Find where the given text appears and provide that cell's center as (X, Y) coordinate. 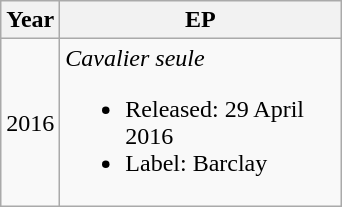
2016 (30, 122)
Year (30, 20)
Cavalier seuleReleased: 29 April 2016Label: Barclay (200, 122)
EP (200, 20)
